Output the [X, Y] coordinate of the center of the cell containing the given text.  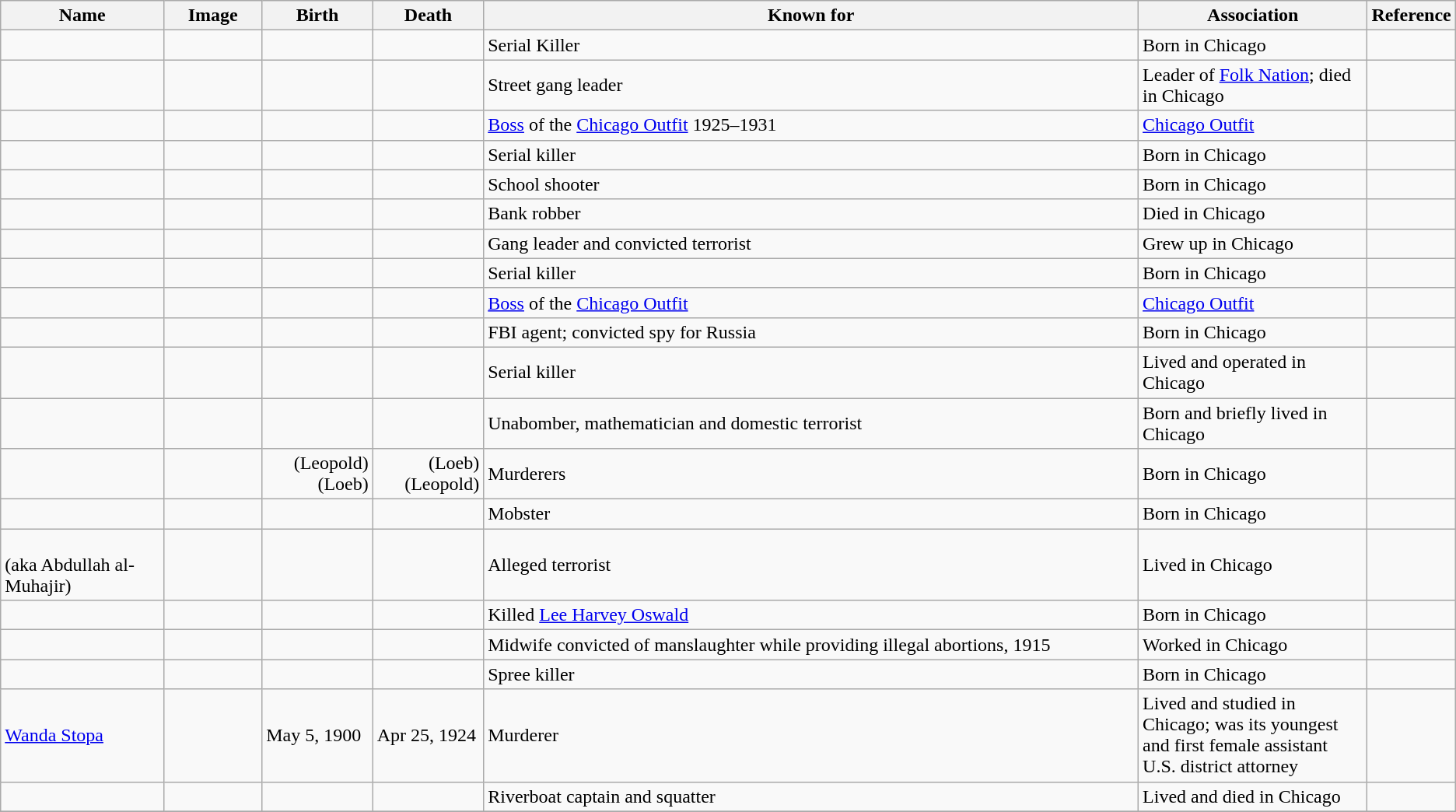
Lived and operated in Chicago [1253, 372]
Serial Killer [811, 45]
Street gang leader [811, 86]
(Loeb) (Leopold) [428, 474]
Leader of Folk Nation; died in Chicago [1253, 86]
May 5, 1900 [317, 736]
Grew up in Chicago [1253, 243]
(aka Abdullah al-Muhajir) [82, 565]
School shooter [811, 184]
Bank robber [811, 214]
Lived in Chicago [1253, 565]
Murderers [811, 474]
Riverboat captain and squatter [811, 796]
Association [1253, 16]
Birth [317, 16]
FBI agent; convicted spy for Russia [811, 332]
Reference [1411, 16]
Lived and studied in Chicago; was its youngest and first female assistant U.S. district attorney [1253, 736]
Killed Lee Harvey Oswald [811, 615]
Known for [811, 16]
Boss of the Chicago Outfit 1925–1931 [811, 125]
Midwife convicted of manslaughter while providing illegal abortions, 1915 [811, 645]
Wanda Stopa [82, 736]
Worked in Chicago [1253, 645]
Unabomber, mathematician and domestic terrorist [811, 423]
Mobster [811, 514]
Apr 25, 1924 [428, 736]
Alleged terrorist [811, 565]
Boss of the Chicago Outfit [811, 303]
Name [82, 16]
Spree killer [811, 674]
Died in Chicago [1253, 214]
Death [428, 16]
Murderer [811, 736]
Image [213, 16]
Gang leader and convicted terrorist [811, 243]
(Leopold) (Loeb) [317, 474]
Lived and died in Chicago [1253, 796]
Born and briefly lived in Chicago [1253, 423]
